Search for the cell housing the specified text and yield its [x, y] center coordinate. 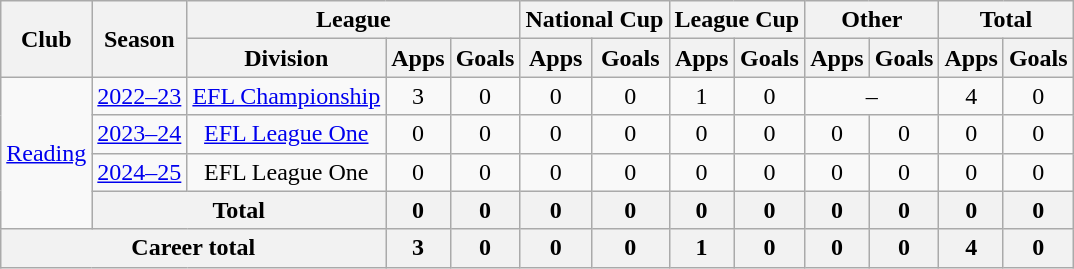
Other [872, 20]
National Cup [594, 20]
2023–24 [140, 134]
League Cup [737, 20]
EFL Championship [286, 96]
Division [286, 58]
League [354, 20]
Career total [194, 248]
Club [46, 39]
Season [140, 39]
– [872, 96]
2024–25 [140, 172]
2022–23 [140, 96]
Reading [46, 153]
